Capture the cell that displays the provided text and extract its [x, y] central coordinate. 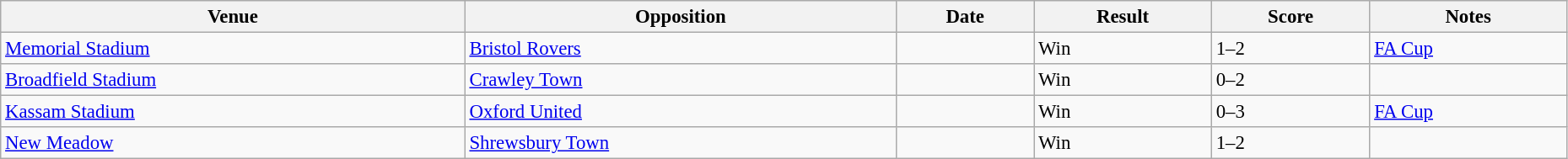
Bristol Rovers [681, 49]
Kassam Stadium [233, 112]
Oxford United [681, 112]
Notes [1468, 17]
Result [1123, 17]
Crawley Town [681, 80]
Date [965, 17]
Score [1291, 17]
Opposition [681, 17]
Broadfield Stadium [233, 80]
Venue [233, 17]
New Meadow [233, 143]
0–2 [1291, 80]
0–3 [1291, 112]
Memorial Stadium [233, 49]
Shrewsbury Town [681, 143]
